Locate the cell with the specified text and output its (x, y) center coordinate. 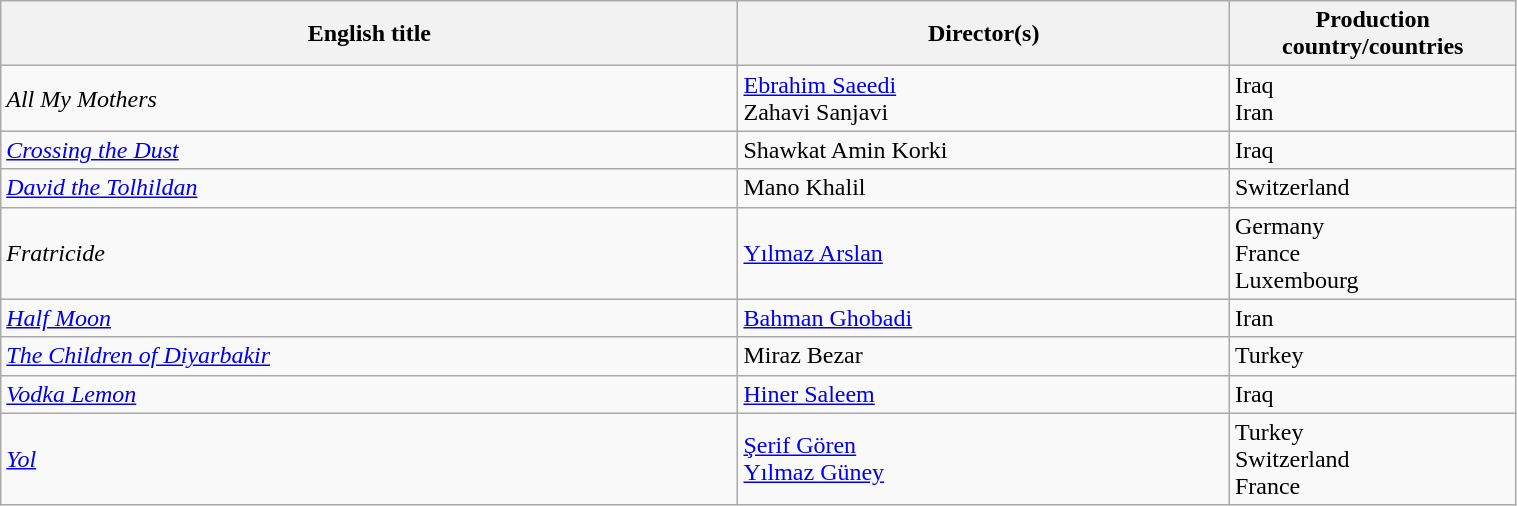
IraqIran (1372, 98)
Shawkat Amin Korki (984, 150)
Iran (1372, 318)
Half Moon (370, 318)
Production country/countries (1372, 34)
Fratricide (370, 253)
All My Mothers (370, 98)
Bahman Ghobadi (984, 318)
Director(s) (984, 34)
Şerif GörenYılmaz Güney (984, 459)
Mano Khalil (984, 188)
English title (370, 34)
David the Tolhildan (370, 188)
Switzerland (1372, 188)
Vodka Lemon (370, 394)
Miraz Bezar (984, 356)
Yılmaz Arslan (984, 253)
Ebrahim SaeediZahavi Sanjavi (984, 98)
Crossing the Dust (370, 150)
The Children of Diyarbakir (370, 356)
TurkeySwitzerlandFrance (1372, 459)
Hiner Saleem (984, 394)
GermanyFranceLuxembourg (1372, 253)
Yol (370, 459)
Turkey (1372, 356)
